Return the [X, Y] coordinate for the center point of the cell that contains the specified text.  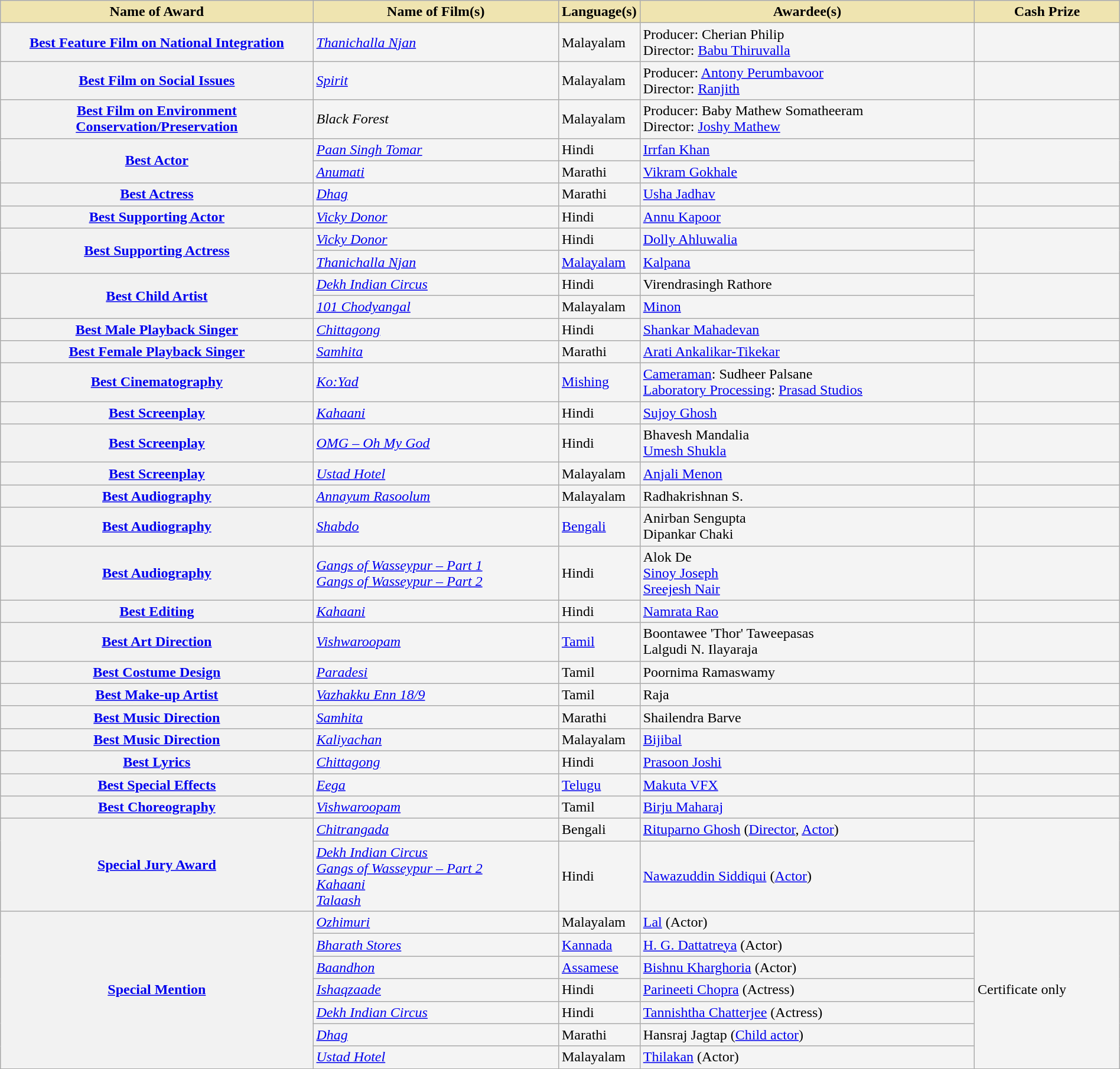
Eega [436, 785]
Producer: Baby Mathew SomatheeramDirector: Joshy Mathew [807, 119]
Cash Prize [1047, 12]
H. G. Dattatreya (Actor) [807, 945]
Alok DeSinoy JosephSreejesh Nair [807, 573]
Vikram Gokhale [807, 172]
Special Mention [157, 990]
Kalpana [807, 262]
Prasoon Joshi [807, 762]
Lal (Actor) [807, 923]
Dekh Indian CircusGangs of Wasseypur – Part 2KahaaniTalaash [436, 876]
Best Film on Social Issues [157, 80]
Best Lyrics [157, 762]
Virendrasingh Rathore [807, 284]
Hansraj Jagtap (Child actor) [807, 1035]
Special Jury Award [157, 865]
Radhakrishnan S. [807, 496]
Best Actor [157, 161]
Kaliyachan [436, 739]
Best Art Direction [157, 641]
Bhavesh MandaliaUmesh Shukla [807, 443]
Bishnu Kharghoria (Actor) [807, 967]
Best Cinematography [157, 383]
Anumati [436, 172]
Anjali Menon [807, 474]
Sujoy Ghosh [807, 413]
Chitrangada [436, 830]
Best Feature Film on National Integration [157, 43]
Black Forest [436, 119]
Best Female Playback Singer [157, 352]
Makuta VFX [807, 785]
Usha Jadhav [807, 194]
Bharath Stores [436, 945]
Spirit [436, 80]
Assamese [599, 967]
Ishaqzaade [436, 990]
Ozhimuri [436, 923]
Best Male Playback Singer [157, 329]
Best Child Artist [157, 295]
Minon [807, 307]
Best Supporting Actor [157, 217]
Poornima Ramaswamy [807, 672]
Namrata Rao [807, 611]
Rituparno Ghosh (Director, Actor) [807, 830]
Bijibal [807, 739]
Irrfan Khan [807, 149]
Best Special Effects [157, 785]
Best Choreography [157, 807]
Cameraman: Sudheer PalsaneLaboratory Processing: Prasad Studios [807, 383]
Mishing [599, 383]
Paradesi [436, 672]
Shankar Mahadevan [807, 329]
Shailendra Barve [807, 717]
Paan Singh Tomar [436, 149]
Raja [807, 695]
Annu Kapoor [807, 217]
Best Film on Environment Conservation/Preservation [157, 119]
101 Chodyangal [436, 307]
Awardee(s) [807, 12]
Dolly Ahluwalia [807, 239]
Producer: Cherian PhilipDirector: Babu Thiruvalla [807, 43]
Birju Maharaj [807, 807]
Anirban SenguptaDipankar Chaki [807, 527]
Tannishtha Chatterjee (Actress) [807, 1012]
Shabdo [436, 527]
Best Costume Design [157, 672]
Kannada [599, 945]
Ko:Yad [436, 383]
Language(s) [599, 12]
Parineeti Chopra (Actress) [807, 990]
Baandhon [436, 967]
Name of Film(s) [436, 12]
Annayum Rasoolum [436, 496]
OMG – Oh My God [436, 443]
Thilakan (Actor) [807, 1057]
Nawazuddin Siddiqui (Actor) [807, 876]
Gangs of Wasseypur – Part 1Gangs of Wasseypur – Part 2 [436, 573]
Vazhakku Enn 18/9 [436, 695]
Best Supporting Actress [157, 250]
Best Make-up Artist [157, 695]
Best Actress [157, 194]
Name of Award [157, 12]
Boontawee 'Thor' Taweepasas Lalgudi N. Ilayaraja [807, 641]
Telugu [599, 785]
Arati Ankalikar-Tikekar [807, 352]
Best Editing [157, 611]
Certificate only [1047, 990]
Producer: Antony PerumbavoorDirector: Ranjith [807, 80]
